Locate the cell with the specified text and output its [x, y] center coordinate. 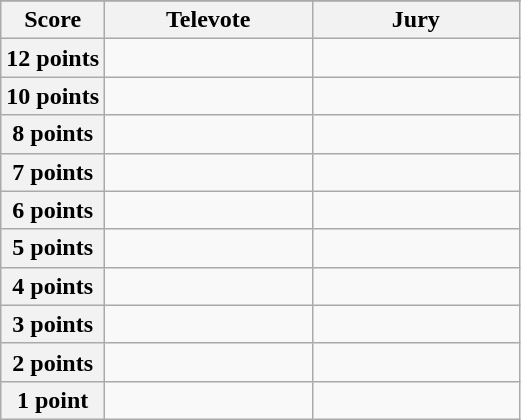
3 points [53, 324]
Televote [209, 20]
5 points [53, 248]
2 points [53, 362]
6 points [53, 210]
1 point [53, 400]
Jury [416, 20]
10 points [53, 96]
4 points [53, 286]
7 points [53, 172]
8 points [53, 134]
12 points [53, 58]
Score [53, 20]
